Determine the (x, y) coordinate at the center of the cell enclosing the given text.  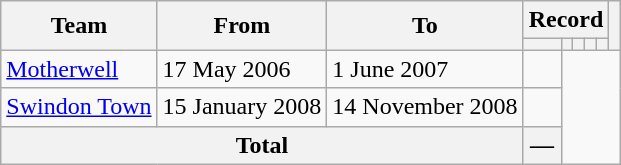
From (242, 26)
Swindon Town (79, 107)
To (425, 26)
1 June 2007 (425, 69)
— (542, 145)
17 May 2006 (242, 69)
Total (262, 145)
15 January 2008 (242, 107)
14 November 2008 (425, 107)
Team (79, 26)
Record (566, 20)
Motherwell (79, 69)
